Scan for the cell matching the given text and deliver its [x, y] coordinate at center. 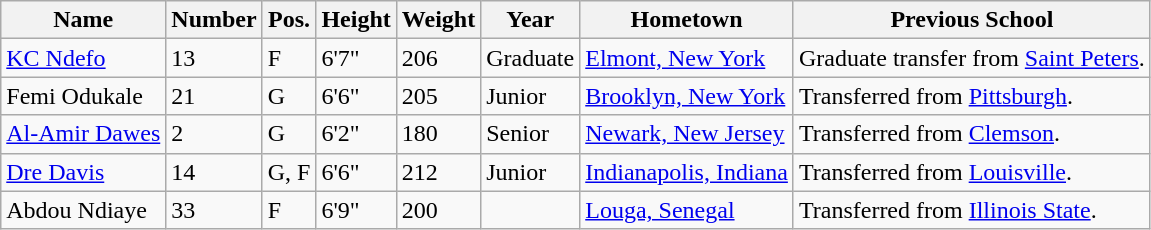
Graduate transfer from Saint Peters. [972, 58]
33 [214, 210]
180 [438, 134]
Dre Davis [84, 172]
6'2" [356, 134]
Transferred from Pittsburgh. [972, 96]
6'9" [356, 210]
Graduate [530, 58]
Newark, New Jersey [687, 134]
Brooklyn, New York [687, 96]
Transferred from Clemson. [972, 134]
206 [438, 58]
KC Ndefo [84, 58]
G, F [289, 172]
Name [84, 20]
Al-Amir Dawes [84, 134]
Number [214, 20]
Senior [530, 134]
14 [214, 172]
6'7" [356, 58]
Abdou Ndiaye [84, 210]
Transferred from Louisville. [972, 172]
Year [530, 20]
2 [214, 134]
212 [438, 172]
13 [214, 58]
Pos. [289, 20]
Indianapolis, Indiana [687, 172]
21 [214, 96]
205 [438, 96]
Height [356, 20]
Transferred from Illinois State. [972, 210]
200 [438, 210]
Previous School [972, 20]
Hometown [687, 20]
Weight [438, 20]
Femi Odukale [84, 96]
Louga, Senegal [687, 210]
Elmont, New York [687, 58]
